Locate the cell with the specified text and output its [X, Y] center coordinate. 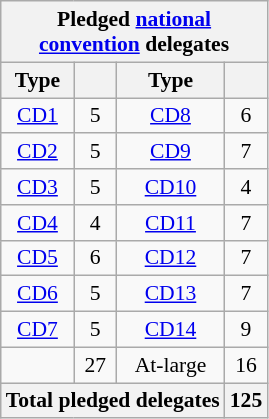
CD4 [38, 223]
CD11 [170, 223]
9 [246, 330]
CD9 [170, 152]
125 [246, 401]
CD3 [38, 187]
CD10 [170, 187]
CD7 [38, 330]
CD2 [38, 152]
CD8 [170, 116]
Pledged nationalconvention delegates [134, 32]
27 [95, 365]
CD14 [170, 330]
CD6 [38, 294]
Total pledged delegates [113, 401]
CD5 [38, 258]
CD12 [170, 258]
CD1 [38, 116]
16 [246, 365]
CD13 [170, 294]
At-large [170, 365]
